From the cell containing the given text, extract its center point as [X, Y] coordinate. 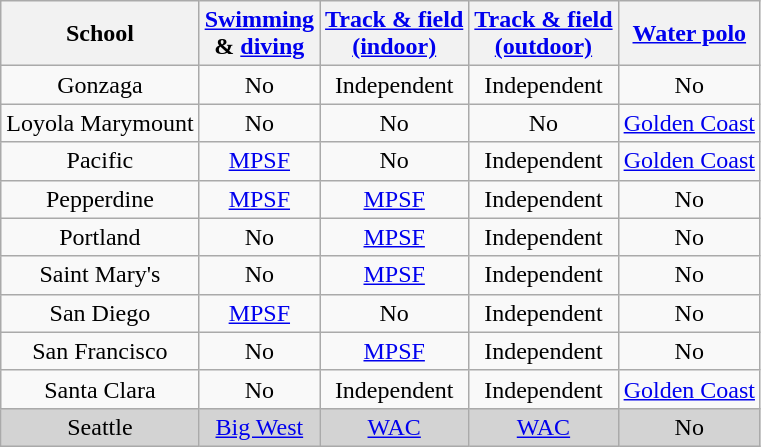
Water polo [689, 34]
Track & field (outdoor) [544, 34]
Pepperdine [100, 199]
San Diego [100, 313]
Santa Clara [100, 389]
Gonzaga [100, 85]
Loyola Marymount [100, 123]
School [100, 34]
Swimming & diving [259, 34]
Big West [259, 427]
Portland [100, 237]
Pacific [100, 161]
San Francisco [100, 351]
Saint Mary's [100, 275]
Seattle [100, 427]
Track & field (indoor) [394, 34]
